Return the (x, y) coordinate for the center point of the cell that contains the specified text.  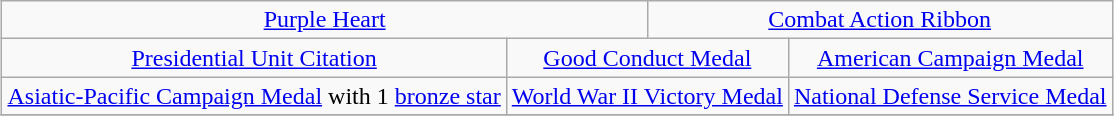
Good Conduct Medal (647, 58)
Combat Action Ribbon (880, 20)
American Campaign Medal (950, 58)
National Defense Service Medal (950, 96)
Presidential Unit Citation (254, 58)
World War II Victory Medal (647, 96)
Asiatic-Pacific Campaign Medal with 1 bronze star (254, 96)
Purple Heart (324, 20)
